Identify which cell holds the provided text, then report its (X, Y) central coordinate. 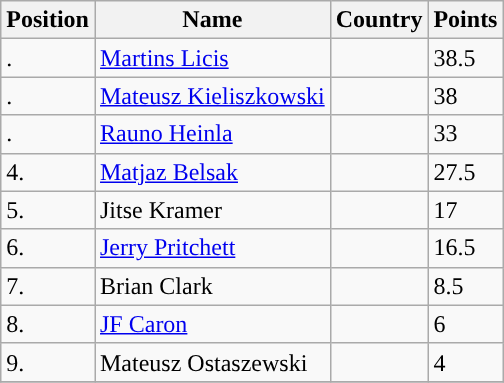
Martins Licis (212, 58)
JF Caron (212, 324)
27.5 (466, 172)
Country (379, 20)
8.5 (466, 286)
5. (48, 210)
6 (466, 324)
4. (48, 172)
9. (48, 362)
Mateusz Ostaszewski (212, 362)
Rauno Heinla (212, 134)
Matjaz Belsak (212, 172)
38.5 (466, 58)
33 (466, 134)
17 (466, 210)
Points (466, 20)
Jerry Pritchett (212, 248)
38 (466, 96)
8. (48, 324)
Position (48, 20)
Jitse Kramer (212, 210)
16.5 (466, 248)
7. (48, 286)
Name (212, 20)
Mateusz Kieliszkowski (212, 96)
Brian Clark (212, 286)
4 (466, 362)
6. (48, 248)
